From the cell containing the given text, extract its center point as [X, Y] coordinate. 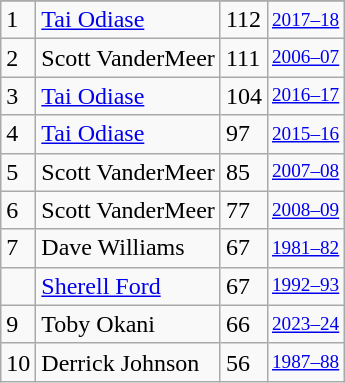
112 [244, 20]
56 [244, 362]
104 [244, 96]
111 [244, 58]
2006–07 [305, 58]
2015–16 [305, 134]
1 [18, 20]
2008–09 [305, 210]
Dave Williams [128, 248]
2016–17 [305, 96]
Derrick Johnson [128, 362]
Toby Okani [128, 324]
5 [18, 172]
97 [244, 134]
6 [18, 210]
2007–08 [305, 172]
1981–82 [305, 248]
9 [18, 324]
66 [244, 324]
77 [244, 210]
Sherell Ford [128, 286]
1987–88 [305, 362]
3 [18, 96]
4 [18, 134]
1992–93 [305, 286]
7 [18, 248]
2 [18, 58]
2017–18 [305, 20]
85 [244, 172]
2023–24 [305, 324]
10 [18, 362]
